Return the (X, Y) coordinate for the center point of the cell that contains the specified text.  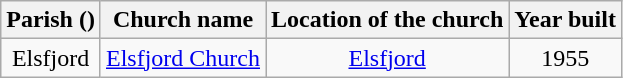
Year built (566, 20)
Parish () (51, 20)
Church name (182, 20)
1955 (566, 58)
Location of the church (388, 20)
Elsfjord Church (182, 58)
